Capture the cell that displays the provided text and extract its [x, y] central coordinate. 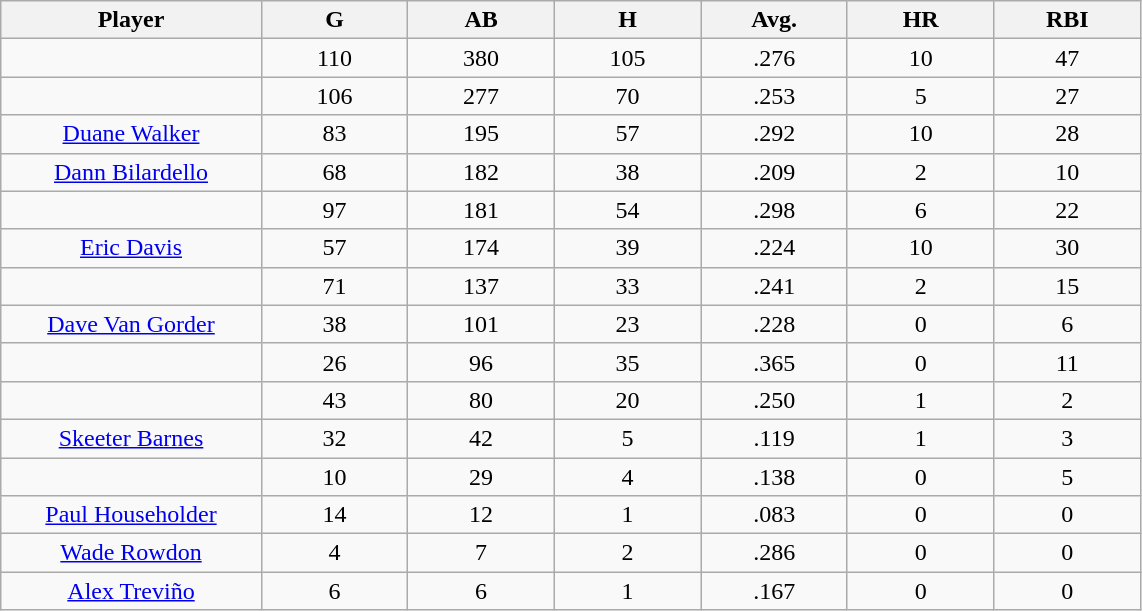
42 [482, 438]
277 [482, 96]
110 [334, 58]
30 [1068, 248]
Wade Rowdon [132, 553]
.365 [774, 362]
Dann Bilardello [132, 172]
Avg. [774, 20]
.241 [774, 286]
20 [628, 400]
195 [482, 134]
27 [1068, 96]
Skeeter Barnes [132, 438]
68 [334, 172]
Eric Davis [132, 248]
43 [334, 400]
.228 [774, 324]
Dave Van Gorder [132, 324]
.250 [774, 400]
.253 [774, 96]
14 [334, 515]
71 [334, 286]
3 [1068, 438]
97 [334, 210]
H [628, 20]
32 [334, 438]
96 [482, 362]
7 [482, 553]
.138 [774, 477]
15 [1068, 286]
174 [482, 248]
54 [628, 210]
105 [628, 58]
.209 [774, 172]
182 [482, 172]
.167 [774, 591]
Duane Walker [132, 134]
33 [628, 286]
.298 [774, 210]
70 [628, 96]
106 [334, 96]
181 [482, 210]
.276 [774, 58]
11 [1068, 362]
Alex Treviño [132, 591]
101 [482, 324]
28 [1068, 134]
AB [482, 20]
80 [482, 400]
12 [482, 515]
83 [334, 134]
22 [1068, 210]
23 [628, 324]
G [334, 20]
Player [132, 20]
26 [334, 362]
Paul Householder [132, 515]
137 [482, 286]
.292 [774, 134]
HR [920, 20]
.224 [774, 248]
35 [628, 362]
.119 [774, 438]
380 [482, 58]
39 [628, 248]
.286 [774, 553]
29 [482, 477]
.083 [774, 515]
RBI [1068, 20]
47 [1068, 58]
